Identify which cell holds the provided text, then report its (X, Y) central coordinate. 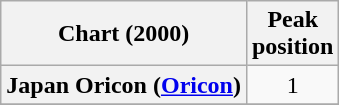
Japan Oricon (Oricon) (124, 85)
Chart (2000) (124, 34)
Peakposition (292, 34)
1 (292, 85)
